Extract the (x, y) coordinate from the center of the cell holding the provided text.  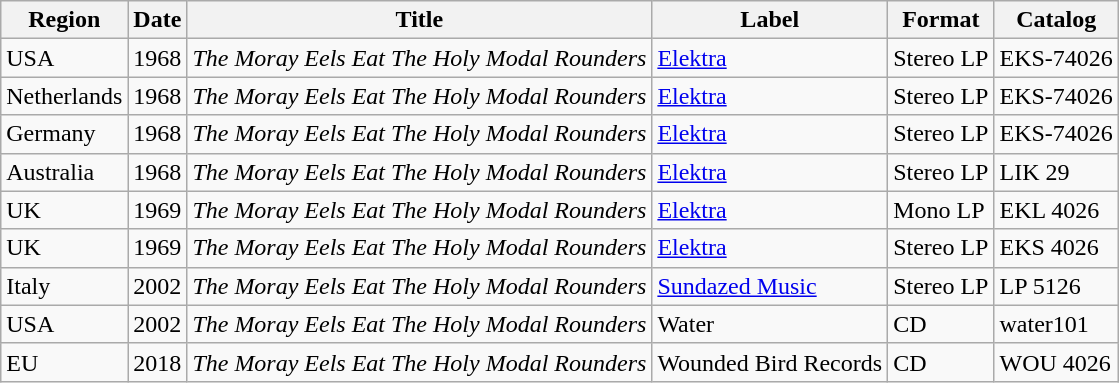
Australia (64, 172)
Italy (64, 286)
Title (420, 20)
Germany (64, 134)
Wounded Bird Records (770, 362)
Format (941, 20)
water101 (1056, 324)
Mono LP (941, 210)
LIK 29 (1056, 172)
Date (158, 20)
EKS 4026 (1056, 248)
Sundazed Music (770, 286)
EKL 4026 (1056, 210)
Label (770, 20)
Catalog (1056, 20)
Netherlands (64, 96)
LP 5126 (1056, 286)
Region (64, 20)
EU (64, 362)
Water (770, 324)
WOU 4026 (1056, 362)
2018 (158, 362)
